Extract the (x, y) coordinate from the center of the cell holding the provided text.  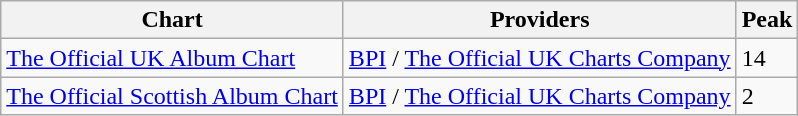
Peak (767, 20)
Chart (172, 20)
The Official UK Album Chart (172, 58)
14 (767, 58)
The Official Scottish Album Chart (172, 96)
Providers (540, 20)
2 (767, 96)
